Capture the cell that displays the provided text and extract its (X, Y) central coordinate. 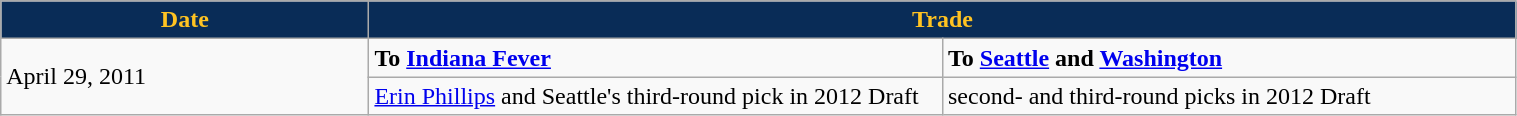
To Indiana Fever (656, 58)
Trade (942, 20)
To Seattle and Washington (1229, 58)
April 29, 2011 (185, 77)
second- and third-round picks in 2012 Draft (1229, 96)
Date (185, 20)
Erin Phillips and Seattle's third-round pick in 2012 Draft (656, 96)
